Scan for the cell matching the given text and deliver its (x, y) coordinate at center. 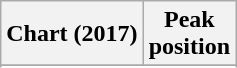
Peakposition (189, 34)
Chart (2017) (72, 34)
